Return the (x, y) coordinate for the center point of the cell that contains the specified text.  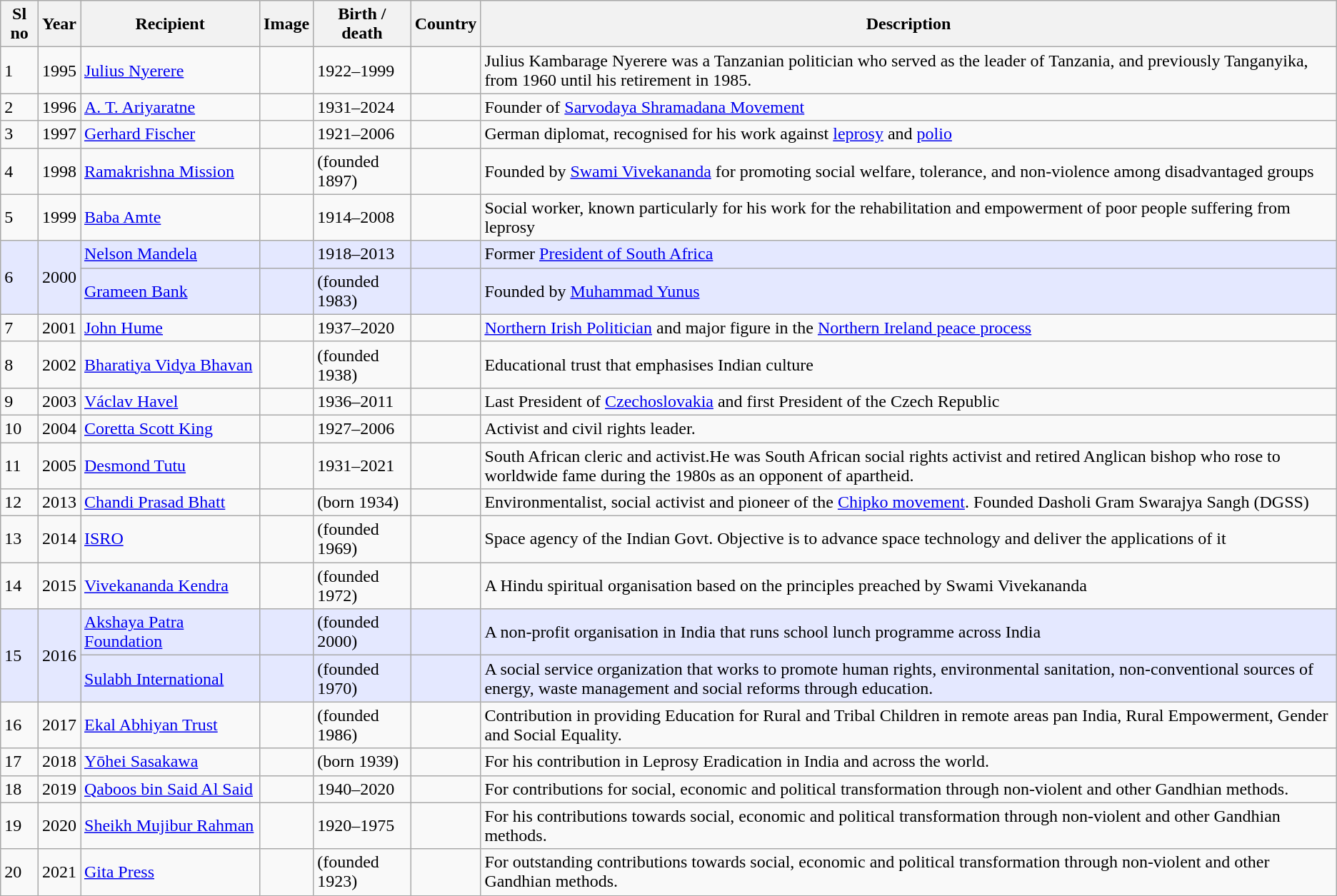
Environmentalist, social activist and pioneer of the Chipko movement. Founded Dasholi Gram Swarajya Sangh (DGSS) (908, 503)
A. T. Ariyaratne (170, 107)
(founded 2000) (362, 633)
Gerhard Fischer (170, 134)
For outstanding contributions towards social, economic and political transformation through non-violent and other Gandhian methods. (908, 872)
Northern Irish Politician and major figure in the Northern Ireland peace process (908, 328)
1937–2020 (362, 328)
15 (20, 655)
(born 1934) (362, 503)
German diplomat, recognised for his work against leprosy and polio (908, 134)
2000 (59, 277)
1936–2011 (362, 401)
14 (20, 585)
18 (20, 789)
(founded 1983) (362, 291)
Akshaya Patra Foundation (170, 633)
19 (20, 825)
Recipient (170, 24)
1931–2024 (362, 107)
1 (20, 70)
Last President of Czechoslovakia and first President of the Czech Republic (908, 401)
9 (20, 401)
Sulabh International (170, 678)
Founded by Swami Vivekananda for promoting social welfare, tolerance, and non-violence among disadvantaged groups (908, 171)
17 (20, 762)
2013 (59, 503)
1999 (59, 217)
6 (20, 277)
2014 (59, 540)
Grameen Bank (170, 291)
1920–1975 (362, 825)
4 (20, 171)
2004 (59, 428)
Birth / death (362, 24)
(born 1939) (362, 762)
2017 (59, 725)
Qaboos bin Said Al Said (170, 789)
Ekal Abhiyan Trust (170, 725)
Desmond Tutu (170, 465)
2015 (59, 585)
(founded 1972) (362, 585)
Activist and civil rights leader. (908, 428)
Space agency of the Indian Govt. Objective is to advance space technology and deliver the applications of it (908, 540)
1998 (59, 171)
1918–2013 (362, 254)
Country (446, 24)
A non-profit organisation in India that runs school lunch programme across India (908, 633)
2018 (59, 762)
Image (287, 24)
(founded 1969) (362, 540)
12 (20, 503)
1997 (59, 134)
John Hume (170, 328)
Contribution in providing Education for Rural and Tribal Children in remote areas pan India, Rural Empowerment, Gender and Social Equality. (908, 725)
2002 (59, 364)
A Hindu spiritual organisation based on the principles preached by Swami Vivekananda (908, 585)
1931–2021 (362, 465)
(founded 1970) (362, 678)
ISRO (170, 540)
11 (20, 465)
Founded by Muhammad Yunus (908, 291)
1921–2006 (362, 134)
2019 (59, 789)
(founded 1897) (362, 171)
1940–2020 (362, 789)
7 (20, 328)
(founded 1986) (362, 725)
5 (20, 217)
2005 (59, 465)
2016 (59, 655)
Vivekananda Kendra (170, 585)
1922–1999 (362, 70)
Sl no (20, 24)
For his contribution in Leprosy Eradication in India and across the world. (908, 762)
2021 (59, 872)
8 (20, 364)
2003 (59, 401)
2001 (59, 328)
1996 (59, 107)
1914–2008 (362, 217)
Social worker, known particularly for his work for the rehabilitation and empowerment of poor people suffering from leprosy (908, 217)
Former President of South Africa (908, 254)
Bharatiya Vidya Bhavan (170, 364)
Julius Nyerere (170, 70)
1995 (59, 70)
16 (20, 725)
Educational trust that emphasises Indian culture (908, 364)
Gita Press (170, 872)
10 (20, 428)
2 (20, 107)
Year (59, 24)
13 (20, 540)
Baba Amte (170, 217)
2020 (59, 825)
Chandi Prasad Bhatt (170, 503)
20 (20, 872)
Ramakrishna Mission (170, 171)
Yōhei Sasakawa (170, 762)
Founder of Sarvodaya Shramadana Movement (908, 107)
(founded 1938) (362, 364)
(founded 1923) (362, 872)
3 (20, 134)
For contributions for social, economic and political transformation through non-violent and other Gandhian methods. (908, 789)
Sheikh Mujibur Rahman (170, 825)
For his contributions towards social, economic and political transformation through non-violent and other Gandhian methods. (908, 825)
Václav Havel (170, 401)
Nelson Mandela (170, 254)
Coretta Scott King (170, 428)
1927–2006 (362, 428)
Description (908, 24)
